Return the [X, Y] coordinate for the center point of the cell that contains the specified text.  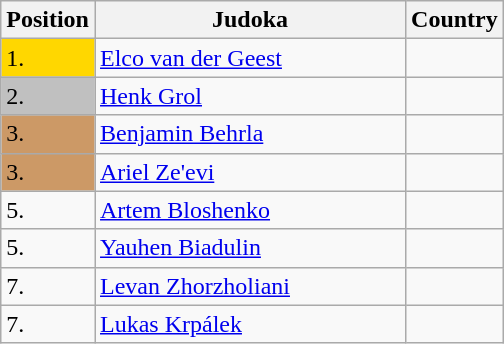
Country [455, 20]
Benjamin Behrla [250, 134]
Position [48, 20]
Levan Zhorzholiani [250, 286]
Ariel Ze'evi [250, 172]
Lukas Krpálek [250, 324]
Henk Grol [250, 96]
2. [48, 96]
Yauhen Biadulin [250, 248]
1. [48, 58]
Artem Bloshenko [250, 210]
Elco van der Geest [250, 58]
Judoka [250, 20]
